Find where the given text appears and provide that cell's center as (X, Y) coordinate. 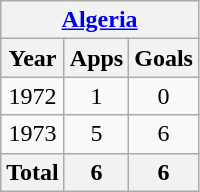
1 (96, 96)
Total (33, 172)
0 (164, 96)
Goals (164, 58)
Algeria (100, 20)
Year (33, 58)
5 (96, 134)
1973 (33, 134)
Apps (96, 58)
1972 (33, 96)
